Search for the cell housing the specified text and yield its [x, y] center coordinate. 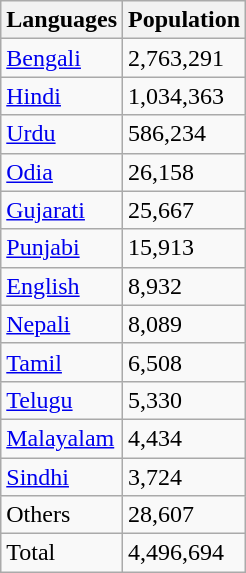
1,034,363 [184, 96]
Telugu [62, 400]
Total [62, 553]
Hindi [62, 96]
Bengali [62, 58]
25,667 [184, 210]
Malayalam [62, 438]
Gujarati [62, 210]
Nepali [62, 324]
Sindhi [62, 477]
6,508 [184, 362]
4,496,694 [184, 553]
3,724 [184, 477]
586,234 [184, 134]
8,089 [184, 324]
Tamil [62, 362]
Languages [62, 20]
4,434 [184, 438]
Odia [62, 172]
2,763,291 [184, 58]
Urdu [62, 134]
Others [62, 515]
28,607 [184, 515]
5,330 [184, 400]
8,932 [184, 286]
English [62, 286]
Punjabi [62, 248]
26,158 [184, 172]
Population [184, 20]
15,913 [184, 248]
